From the cell containing the given text, extract its center point as (x, y) coordinate. 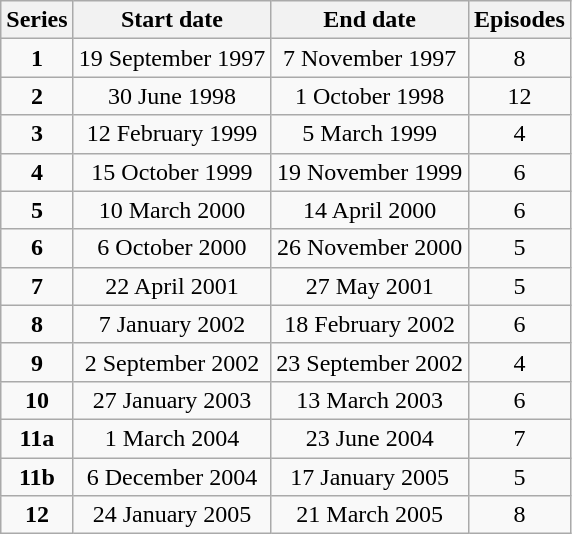
9 (37, 362)
2 September 2002 (172, 362)
21 March 2005 (370, 515)
12 February 1999 (172, 134)
6 December 2004 (172, 477)
10 (37, 400)
18 February 2002 (370, 324)
26 November 2000 (370, 248)
7 November 1997 (370, 58)
27 May 2001 (370, 286)
27 January 2003 (172, 400)
17 January 2005 (370, 477)
15 October 1999 (172, 172)
24 January 2005 (172, 515)
23 September 2002 (370, 362)
7 January 2002 (172, 324)
11b (37, 477)
19 September 1997 (172, 58)
23 June 2004 (370, 438)
13 March 2003 (370, 400)
1 October 1998 (370, 96)
Series (37, 20)
2 (37, 96)
Episodes (520, 20)
3 (37, 134)
14 April 2000 (370, 210)
1 March 2004 (172, 438)
Start date (172, 20)
5 March 1999 (370, 134)
30 June 1998 (172, 96)
1 (37, 58)
6 October 2000 (172, 248)
11a (37, 438)
End date (370, 20)
22 April 2001 (172, 286)
19 November 1999 (370, 172)
10 March 2000 (172, 210)
